Detect which cell encompasses the target text, then output its (X, Y) center coordinate. 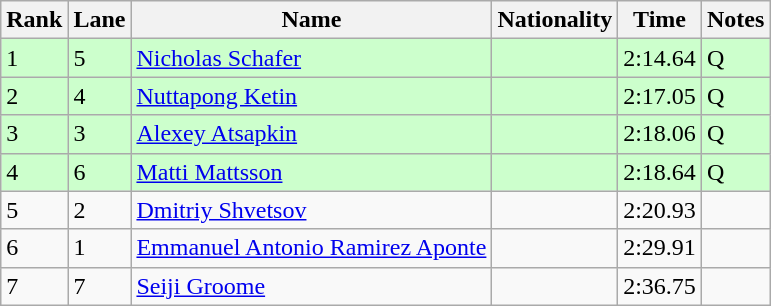
Seiji Groome (312, 286)
2:29.91 (660, 248)
Lane (100, 20)
2:17.05 (660, 96)
Dmitriy Shvetsov (312, 210)
Notes (735, 20)
Emmanuel Antonio Ramirez Aponte (312, 248)
Time (660, 20)
Matti Mattsson (312, 172)
Alexey Atsapkin (312, 134)
2:18.64 (660, 172)
Rank (34, 20)
2:18.06 (660, 134)
Name (312, 20)
2:14.64 (660, 58)
Nicholas Schafer (312, 58)
2:36.75 (660, 286)
Nationality (555, 20)
2:20.93 (660, 210)
Nuttapong Ketin (312, 96)
